Search for the cell housing the specified text and yield its (x, y) center coordinate. 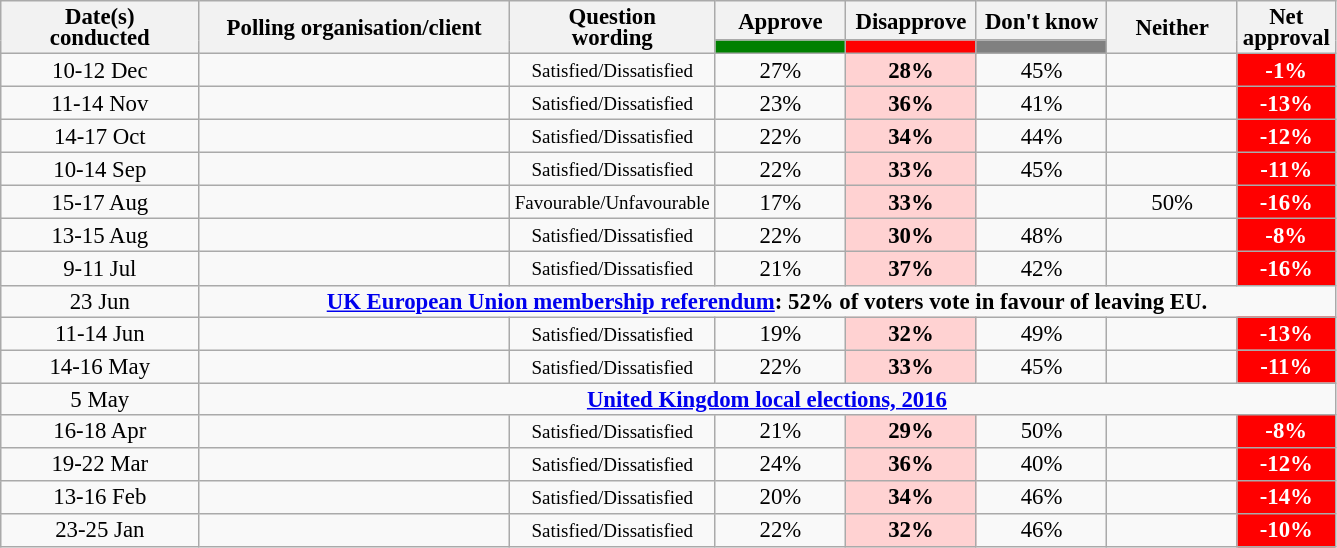
48% (1042, 236)
15-17 Aug (100, 202)
28% (912, 70)
23% (780, 104)
30% (912, 236)
5 May (100, 399)
37% (912, 268)
11-14 Jun (100, 334)
Net approval (1286, 28)
42% (1042, 268)
-10% (1286, 530)
UK European Union membership referendum: 52% of voters vote in favour of leaving EU. (767, 301)
27% (780, 70)
19% (780, 334)
13-16 Feb (100, 498)
14-16 May (100, 366)
10-12 Dec (100, 70)
14-17 Oct (100, 136)
40% (1042, 464)
44% (1042, 136)
Polling organisation/client (354, 28)
19-22 Mar (100, 464)
Date(s)conducted (100, 28)
11-14 Nov (100, 104)
9-11 Jul (100, 268)
16-18 Apr (100, 432)
-1% (1286, 70)
Questionwording (612, 28)
23-25 Jan (100, 530)
10-14 Sep (100, 170)
United Kingdom local elections, 2016 (767, 399)
-14% (1286, 498)
Favourable/Unfavourable (612, 202)
23 Jun (100, 301)
49% (1042, 334)
29% (912, 432)
13-15 Aug (100, 236)
20% (780, 498)
41% (1042, 104)
Neither (1172, 28)
Approve (780, 20)
Disapprove (912, 20)
17% (780, 202)
24% (780, 464)
Don't know (1042, 20)
